Find where the given text appears and provide that cell's center as (x, y) coordinate. 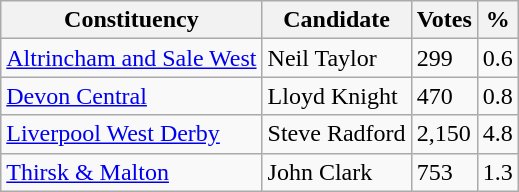
Steve Radford (336, 134)
Liverpool West Derby (132, 134)
0.6 (498, 58)
Candidate (336, 20)
2,150 (444, 134)
Devon Central (132, 96)
4.8 (498, 134)
753 (444, 172)
1.3 (498, 172)
Thirsk & Malton (132, 172)
Neil Taylor (336, 58)
470 (444, 96)
Votes (444, 20)
Lloyd Knight (336, 96)
299 (444, 58)
% (498, 20)
Constituency (132, 20)
0.8 (498, 96)
John Clark (336, 172)
Altrincham and Sale West (132, 58)
